Determine the [x, y] coordinate at the center of the cell enclosing the given text.  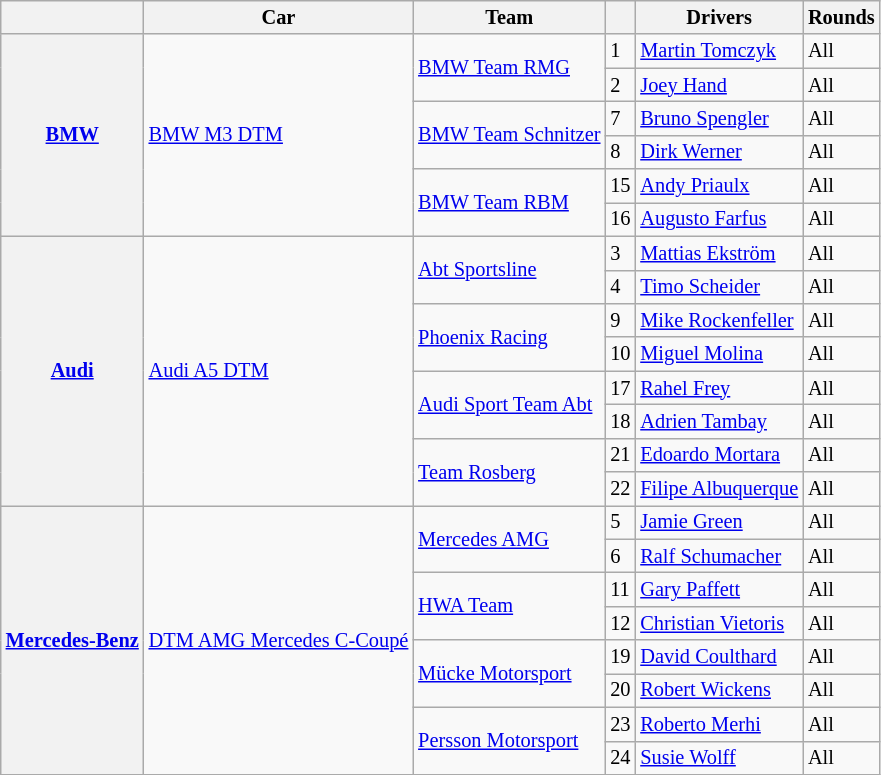
3 [620, 253]
2 [620, 85]
Bruno Spengler [719, 118]
Mike Rockenfeller [719, 320]
Miguel Molina [719, 354]
Team Rosberg [509, 472]
Martin Tomczyk [719, 51]
Susie Wolff [719, 758]
Robert Wickens [719, 690]
6 [620, 556]
19 [620, 657]
24 [620, 758]
BMW M3 DTM [279, 135]
Abt Sportsline [509, 270]
BMW [72, 135]
Filipe Albuquerque [719, 489]
Audi [72, 370]
Adrien Tambay [719, 421]
Augusto Farfus [719, 219]
4 [620, 287]
Audi A5 DTM [279, 370]
Mattias Ekström [719, 253]
DTM AMG Mercedes C-Coupé [279, 640]
BMW Team RBM [509, 202]
BMW Team RMG [509, 68]
22 [620, 489]
Jamie Green [719, 522]
Christian Vietoris [719, 623]
HWA Team [509, 606]
17 [620, 388]
20 [620, 690]
Mercedes-Benz [72, 640]
5 [620, 522]
23 [620, 724]
Gary Paffett [719, 589]
Andy Priaulx [719, 186]
Rounds [842, 17]
Phoenix Racing [509, 336]
Timo Scheider [719, 287]
11 [620, 589]
Edoardo Mortara [719, 455]
David Coulthard [719, 657]
Mücke Motorsport [509, 674]
18 [620, 421]
7 [620, 118]
10 [620, 354]
Drivers [719, 17]
BMW Team Schnitzer [509, 134]
9 [620, 320]
Rahel Frey [719, 388]
16 [620, 219]
Audi Sport Team Abt [509, 404]
1 [620, 51]
8 [620, 152]
Ralf Schumacher [719, 556]
15 [620, 186]
Team [509, 17]
Persson Motorsport [509, 740]
Car [279, 17]
Joey Hand [719, 85]
21 [620, 455]
Roberto Merhi [719, 724]
12 [620, 623]
Mercedes AMG [509, 538]
Dirk Werner [719, 152]
